Detect which cell encompasses the target text, then output its (X, Y) center coordinate. 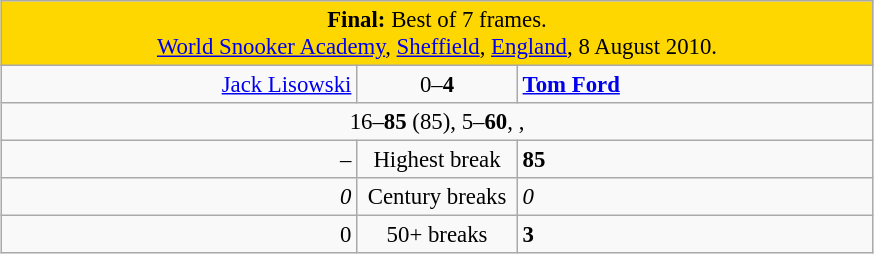
0–4 (438, 85)
85 (695, 160)
Tom Ford (695, 85)
16–85 (85), 5–60, , (437, 122)
3 (695, 235)
50+ breaks (438, 235)
– (179, 160)
Century breaks (438, 197)
Final: Best of 7 frames. World Snooker Academy, Sheffield, England, 8 August 2010. (437, 34)
Jack Lisowski (179, 85)
Highest break (438, 160)
